Capture the cell that displays the provided text and extract its [X, Y] central coordinate. 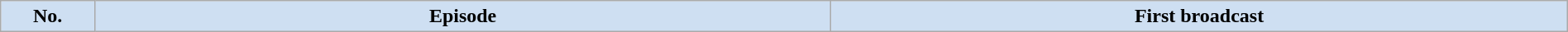
No. [48, 16]
Episode [462, 16]
First broadcast [1199, 16]
